Extract the [X, Y] coordinate from the center of the cell holding the provided text.  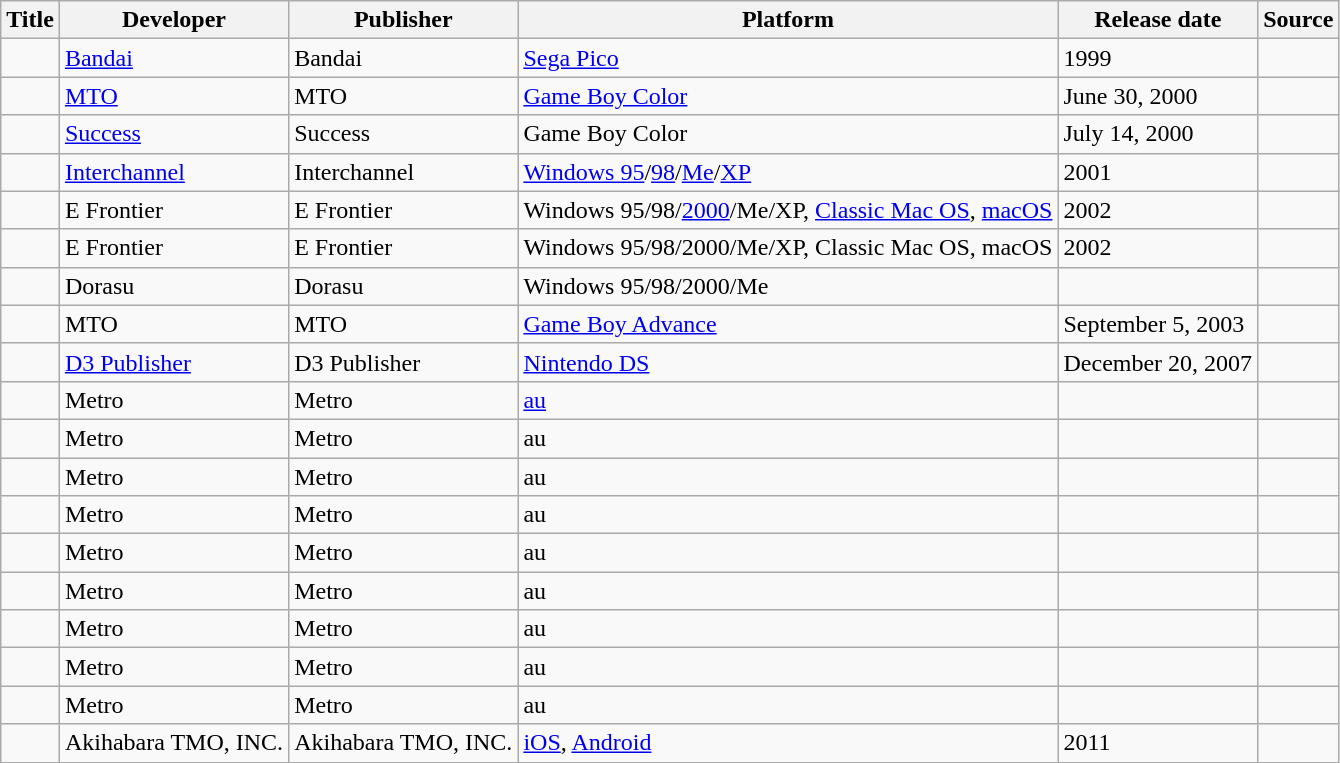
iOS, Android [788, 743]
July 14, 2000 [1158, 134]
2001 [1158, 172]
Developer [174, 20]
Source [1298, 20]
Nintendo DS [788, 362]
2011 [1158, 743]
Publisher [404, 20]
September 5, 2003 [1158, 324]
Windows 95/98/2000/Me [788, 286]
June 30, 2000 [1158, 96]
Game Boy Advance [788, 324]
December 20, 2007 [1158, 362]
1999 [1158, 58]
Windows 95/98/Me/XP [788, 172]
Title [30, 20]
Release date [1158, 20]
Sega Pico [788, 58]
Platform [788, 20]
